Scan for the cell matching the given text and deliver its (X, Y) coordinate at center. 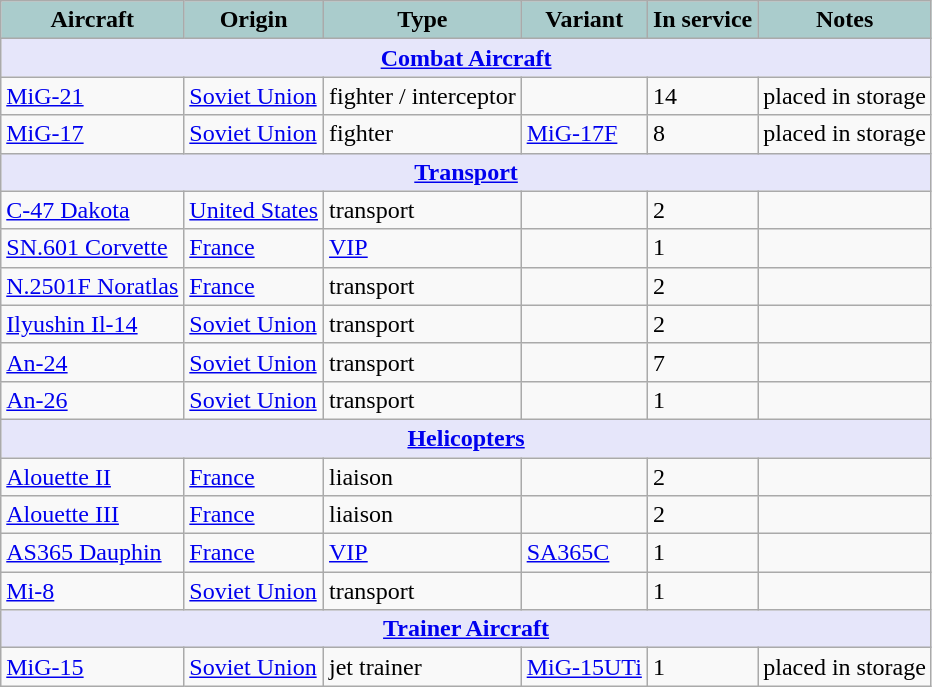
Notes (845, 20)
Type (423, 20)
Alouette III (92, 515)
In service (702, 20)
United States (254, 210)
AS365 Dauphin (92, 553)
Alouette II (92, 477)
Origin (254, 20)
8 (702, 134)
Helicopters (466, 438)
MiG-15UTi (584, 667)
Aircraft (92, 20)
MiG-21 (92, 96)
An-24 (92, 362)
fighter / interceptor (423, 96)
N.2501F Noratlas (92, 286)
Mi-8 (92, 591)
MiG-17F (584, 134)
SN.601 Corvette (92, 248)
Ilyushin Il-14 (92, 324)
C-47 Dakota (92, 210)
jet trainer (423, 667)
7 (702, 362)
SA365C (584, 553)
Combat Aircraft (466, 58)
fighter (423, 134)
An-26 (92, 400)
Trainer Aircraft (466, 629)
MiG-15 (92, 667)
Transport (466, 172)
14 (702, 96)
Variant (584, 20)
MiG-17 (92, 134)
